Detect which cell encompasses the target text, then output its (X, Y) center coordinate. 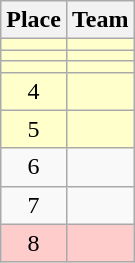
8 (34, 243)
Team (100, 20)
5 (34, 129)
Place (34, 20)
7 (34, 205)
6 (34, 167)
4 (34, 91)
